Locate the cell with the specified text and output its (x, y) center coordinate. 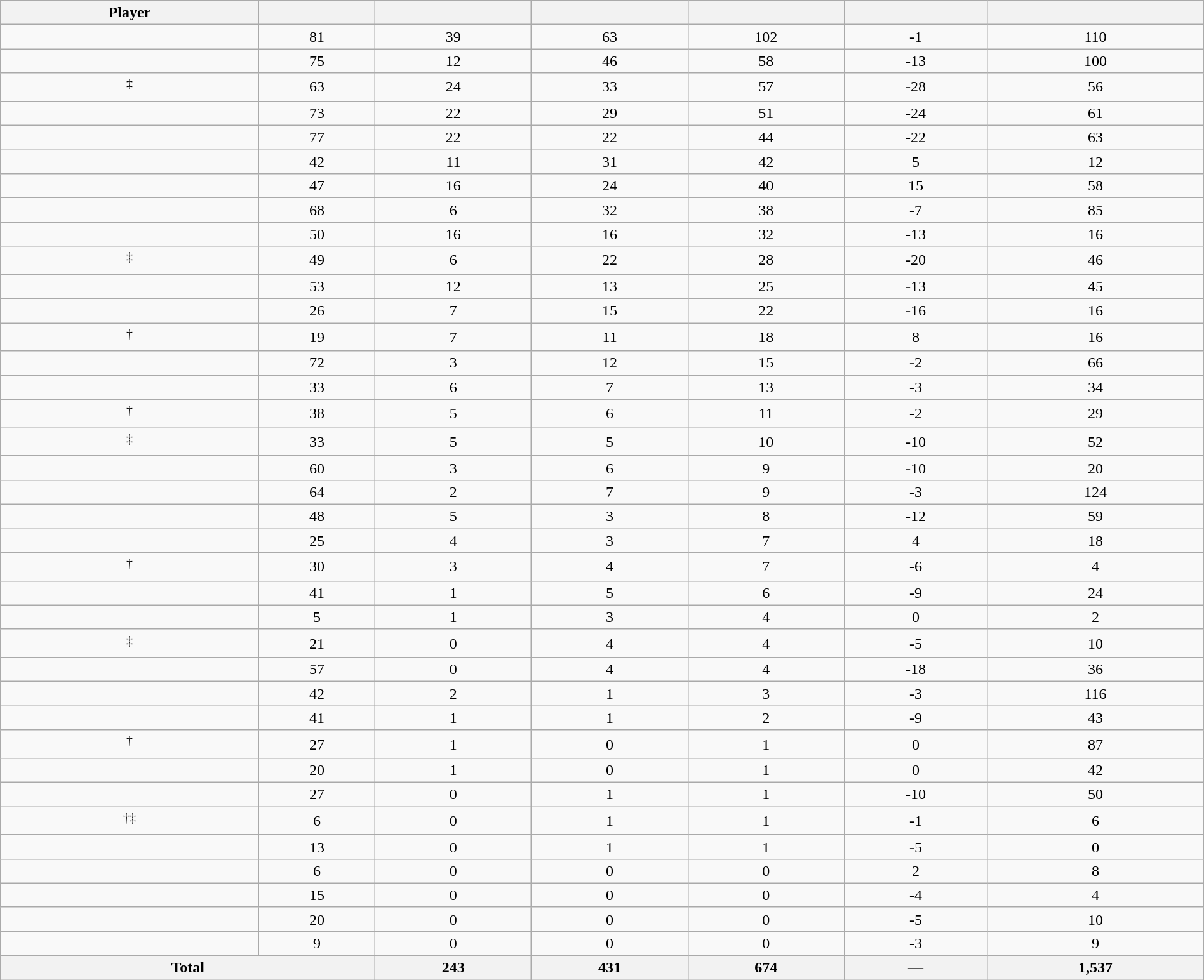
-24 (916, 113)
26 (316, 310)
75 (316, 61)
674 (766, 968)
36 (1096, 670)
-22 (916, 138)
-12 (916, 516)
-6 (916, 567)
47 (316, 186)
-28 (916, 88)
243 (453, 968)
66 (1096, 363)
44 (766, 138)
40 (766, 186)
72 (316, 363)
43 (1096, 718)
124 (1096, 492)
†‡ (130, 821)
30 (316, 567)
Player (130, 13)
-20 (916, 260)
51 (766, 113)
61 (1096, 113)
59 (1096, 516)
49 (316, 260)
-4 (916, 895)
100 (1096, 61)
1,537 (1096, 968)
34 (1096, 387)
68 (316, 210)
-16 (916, 310)
— (916, 968)
-7 (916, 210)
-18 (916, 670)
28 (766, 260)
48 (316, 516)
21 (316, 644)
116 (1096, 694)
45 (1096, 286)
87 (1096, 744)
81 (316, 37)
53 (316, 286)
77 (316, 138)
110 (1096, 37)
85 (1096, 210)
64 (316, 492)
Total (188, 968)
431 (610, 968)
60 (316, 468)
31 (610, 162)
73 (316, 113)
52 (1096, 442)
56 (1096, 88)
102 (766, 37)
39 (453, 37)
19 (316, 338)
